Locate the cell with the specified text and output its [x, y] center coordinate. 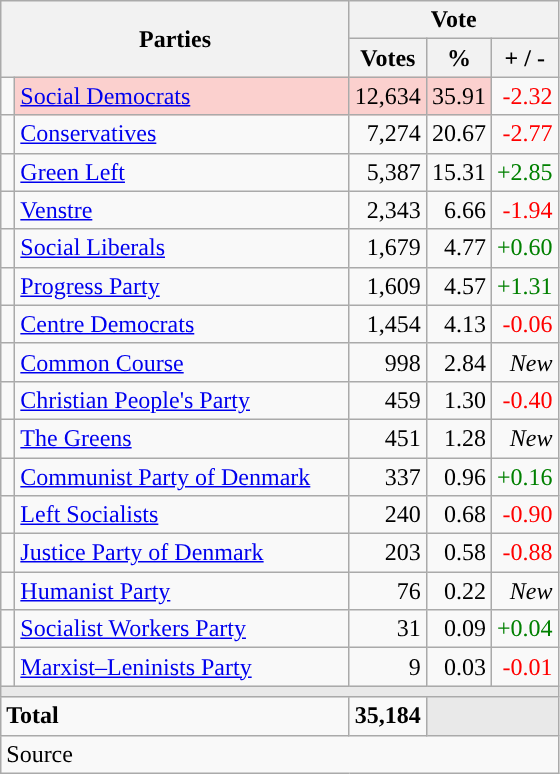
35,184 [388, 716]
337 [388, 477]
Justice Party of Denmark [182, 553]
+ / - [524, 58]
-0.90 [524, 515]
Venstre [182, 210]
12,634 [388, 96]
6.66 [458, 210]
% [458, 58]
-0.88 [524, 553]
5,387 [388, 172]
+2.85 [524, 172]
-0.06 [524, 324]
Christian People's Party [182, 400]
Social Democrats [182, 96]
Vote [454, 20]
Conservatives [182, 134]
451 [388, 438]
1,454 [388, 324]
Marxist–Leninists Party [182, 667]
9 [388, 667]
76 [388, 591]
0.58 [458, 553]
-0.40 [524, 400]
998 [388, 362]
-1.94 [524, 210]
0.96 [458, 477]
Left Socialists [182, 515]
31 [388, 629]
Communist Party of Denmark [182, 477]
0.68 [458, 515]
Socialist Workers Party [182, 629]
4.57 [458, 286]
15.31 [458, 172]
20.67 [458, 134]
7,274 [388, 134]
Total [176, 716]
-2.77 [524, 134]
+0.60 [524, 248]
1.28 [458, 438]
240 [388, 515]
+1.31 [524, 286]
Common Course [182, 362]
459 [388, 400]
4.77 [458, 248]
-0.01 [524, 667]
Parties [176, 39]
2,343 [388, 210]
2.84 [458, 362]
1,609 [388, 286]
Social Liberals [182, 248]
Source [280, 754]
Centre Democrats [182, 324]
+0.04 [524, 629]
Votes [388, 58]
0.22 [458, 591]
0.03 [458, 667]
1,679 [388, 248]
0.09 [458, 629]
203 [388, 553]
Humanist Party [182, 591]
+0.16 [524, 477]
35.91 [458, 96]
-2.32 [524, 96]
The Greens [182, 438]
4.13 [458, 324]
Progress Party [182, 286]
1.30 [458, 400]
Green Left [182, 172]
